Provide the (X, Y) coordinate of the cell's center where the given text is located.  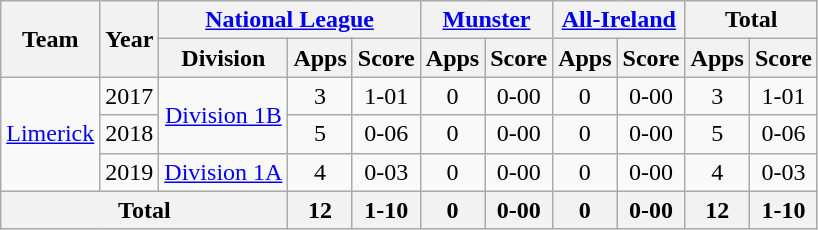
Year (130, 39)
All-Ireland (619, 20)
2019 (130, 172)
2017 (130, 96)
Limerick (50, 134)
Division 1B (224, 115)
Division (224, 58)
Team (50, 39)
Division 1A (224, 172)
National League (290, 20)
2018 (130, 134)
Munster (486, 20)
